Locate the cell with the specified text and output its [x, y] center coordinate. 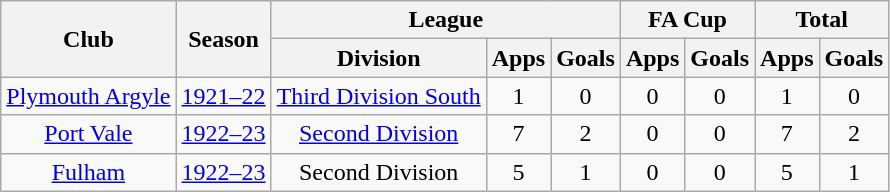
FA Cup [687, 20]
Season [224, 39]
Plymouth Argyle [88, 96]
Total [822, 20]
Port Vale [88, 134]
Division [378, 58]
1921–22 [224, 96]
Third Division South [378, 96]
Fulham [88, 172]
League [446, 20]
Club [88, 39]
